Search for the cell housing the specified text and yield its (X, Y) center coordinate. 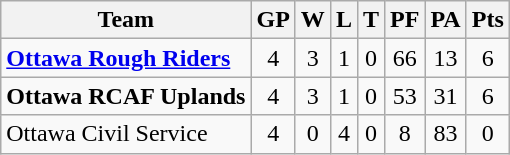
13 (446, 58)
66 (405, 58)
Ottawa RCAF Uplands (126, 96)
PA (446, 20)
PF (405, 20)
Pts (488, 20)
W (312, 20)
83 (446, 134)
L (344, 20)
Team (126, 20)
31 (446, 96)
8 (405, 134)
53 (405, 96)
GP (273, 20)
Ottawa Rough Riders (126, 58)
T (370, 20)
Ottawa Civil Service (126, 134)
